Capture the cell that displays the provided text and extract its [X, Y] central coordinate. 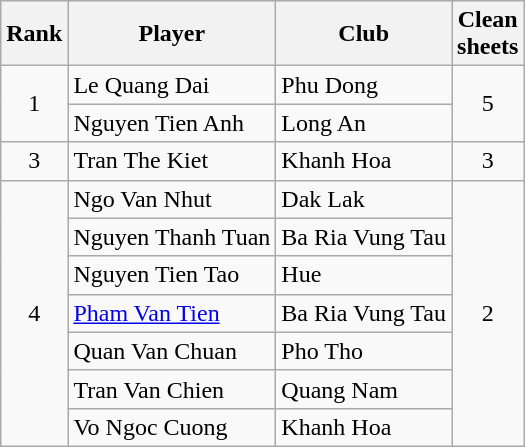
Hue [364, 275]
Tran The Kiet [172, 161]
Player [172, 34]
2 [488, 313]
Phu Dong [364, 85]
Quang Nam [364, 389]
Dak Lak [364, 199]
Quan Van Chuan [172, 351]
Cleansheets [488, 34]
Ngo Van Nhut [172, 199]
Vo Ngoc Cuong [172, 427]
5 [488, 104]
Le Quang Dai [172, 85]
Nguyen Tien Anh [172, 123]
1 [34, 104]
Pho Tho [364, 351]
Nguyen Thanh Tuan [172, 237]
Long An [364, 123]
Nguyen Tien Tao [172, 275]
Club [364, 34]
Tran Van Chien [172, 389]
Rank [34, 34]
4 [34, 313]
Pham Van Tien [172, 313]
